Return the [X, Y] coordinate for the center point of the cell that contains the specified text.  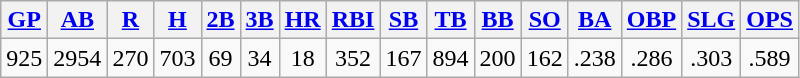
.286 [651, 58]
352 [353, 58]
SLG [712, 20]
703 [178, 58]
GP [24, 20]
SB [404, 20]
BB [498, 20]
.303 [712, 58]
AB [78, 20]
R [130, 20]
2B [220, 20]
TB [450, 20]
162 [544, 58]
69 [220, 58]
34 [260, 58]
SO [544, 20]
925 [24, 58]
167 [404, 58]
2954 [78, 58]
270 [130, 58]
OBP [651, 20]
H [178, 20]
894 [450, 58]
OPS [770, 20]
18 [302, 58]
.238 [594, 58]
.589 [770, 58]
RBI [353, 20]
3B [260, 20]
200 [498, 58]
BA [594, 20]
HR [302, 20]
